Detect which cell encompasses the target text, then output its [x, y] center coordinate. 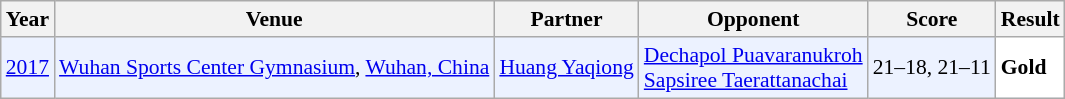
Venue [274, 19]
2017 [28, 68]
Partner [566, 19]
Score [932, 19]
21–18, 21–11 [932, 68]
Dechapol Puavaranukroh Sapsiree Taerattanachai [754, 68]
Huang Yaqiong [566, 68]
Year [28, 19]
Wuhan Sports Center Gymnasium, Wuhan, China [274, 68]
Gold [1030, 68]
Opponent [754, 19]
Result [1030, 19]
